Provide the [x, y] coordinate of the cell's center where the given text is located.  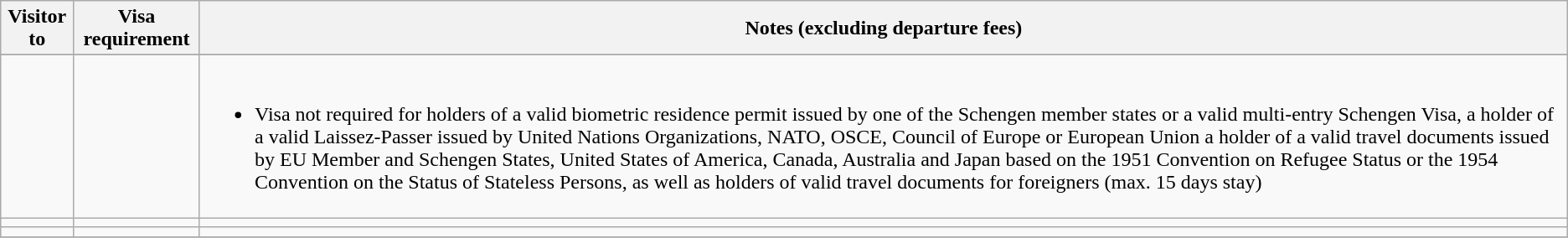
Visa requirement [137, 28]
Visitor to [37, 28]
Notes (excluding departure fees) [883, 28]
